Locate the cell with the specified text and output its (x, y) center coordinate. 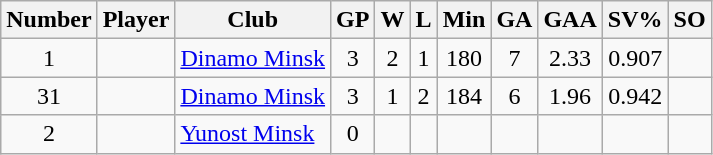
31 (49, 96)
Club (253, 20)
7 (514, 58)
2.33 (570, 58)
W (392, 20)
GP (353, 20)
GA (514, 20)
180 (464, 58)
1.96 (570, 96)
L (424, 20)
SV% (635, 20)
0.907 (635, 58)
Yunost Minsk (253, 134)
GAA (570, 20)
0.942 (635, 96)
Number (49, 20)
6 (514, 96)
0 (353, 134)
Player (136, 20)
SO (690, 20)
184 (464, 96)
Min (464, 20)
